Locate the cell with the specified text and output its [X, Y] center coordinate. 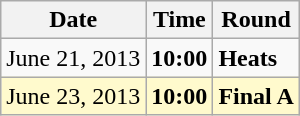
June 21, 2013 [74, 58]
Time [180, 20]
Heats [256, 58]
June 23, 2013 [74, 96]
Final A [256, 96]
Date [74, 20]
Round [256, 20]
